For the text-containing cell, return its midpoint in (X, Y) coordinate format. 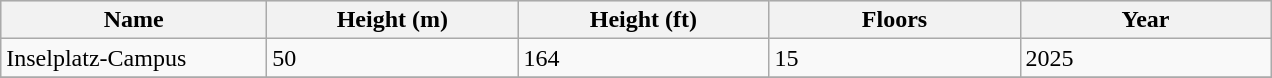
Height (ft) (644, 20)
Year (1146, 20)
50 (392, 58)
Floors (894, 20)
Height (m) (392, 20)
15 (894, 58)
2025 (1146, 58)
Inselplatz-Campus (134, 58)
Name (134, 20)
164 (644, 58)
